Pinpoint the cell where the given text exists, returning its [X, Y] midpoint coordinate. 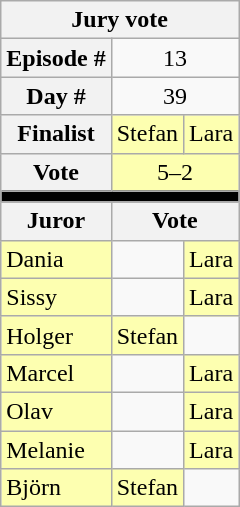
5–2 [174, 172]
Olav [56, 411]
Jury vote [120, 20]
Sissy [56, 297]
Day # [56, 96]
Holger [56, 335]
Episode # [56, 58]
Juror [56, 221]
Dania [56, 259]
Björn [56, 488]
Marcel [56, 373]
39 [174, 96]
13 [174, 58]
Finalist [56, 134]
Melanie [56, 449]
